Capture the cell that displays the provided text and extract its (x, y) central coordinate. 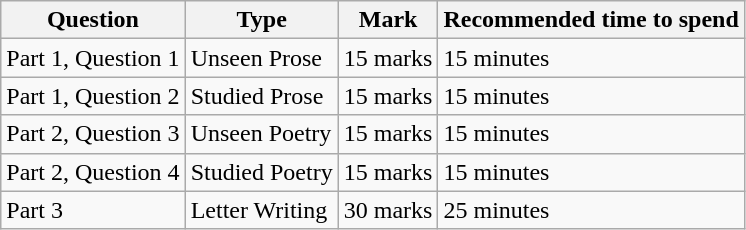
Recommended time to spend (591, 20)
Part 2, Question 3 (93, 134)
Unseen Prose (262, 58)
Part 3 (93, 210)
Type (262, 20)
Letter Writing (262, 210)
Studied Prose (262, 96)
Unseen Poetry (262, 134)
25 minutes (591, 210)
Question (93, 20)
Studied Poetry (262, 172)
Part 1, Question 1 (93, 58)
Part 1, Question 2 (93, 96)
30 marks (388, 210)
Part 2, Question 4 (93, 172)
Mark (388, 20)
